From the cell containing the given text, extract its center point as [X, Y] coordinate. 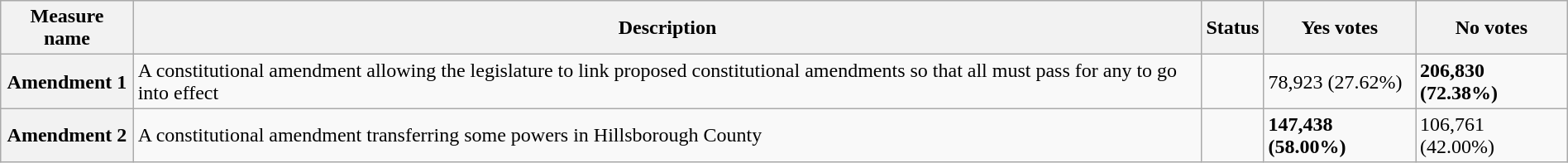
Amendment 2 [67, 136]
Status [1232, 28]
Measure name [67, 28]
147,438 (58.00%) [1340, 136]
A constitutional amendment transferring some powers in Hillsborough County [667, 136]
Description [667, 28]
206,830 (72.38%) [1492, 81]
78,923 (27.62%) [1340, 81]
A constitutional amendment allowing the legislature to link proposed constitutional amendments so that all must pass for any to go into effect [667, 81]
Yes votes [1340, 28]
Amendment 1 [67, 81]
106,761 (42.00%) [1492, 136]
No votes [1492, 28]
